Return the [x, y] coordinate for the center point of the cell that contains the specified text.  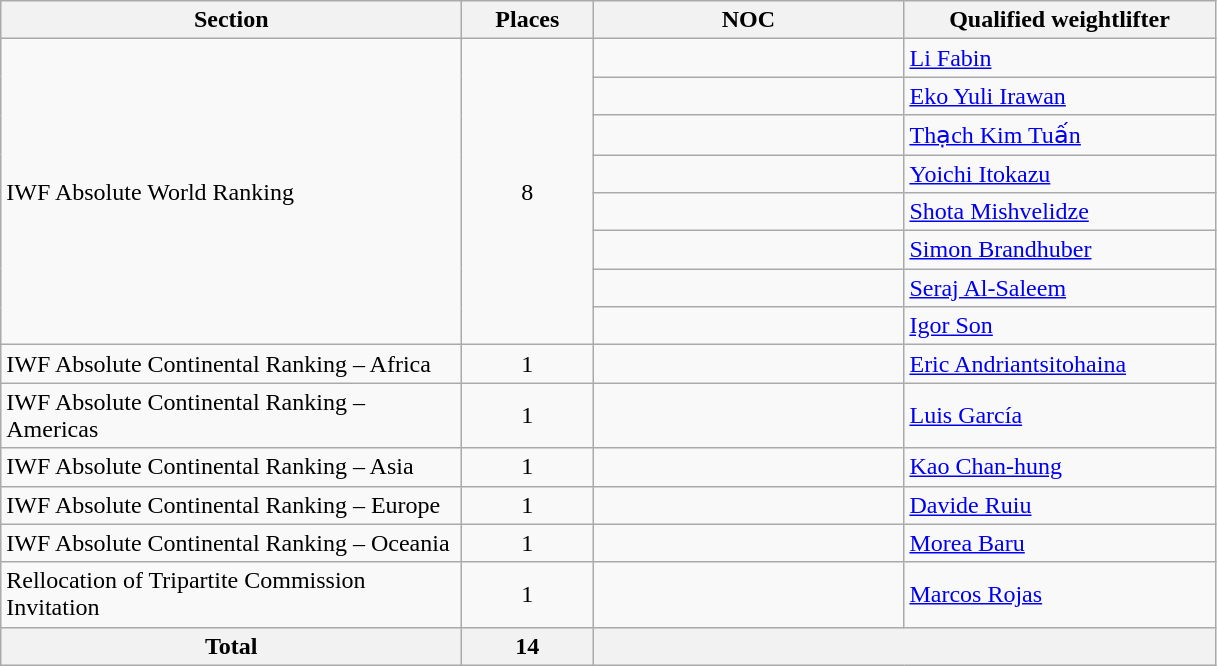
Davide Ruiu [1060, 505]
14 [528, 646]
Qualified weightlifter [1060, 20]
Eko Yuli Irawan [1060, 96]
IWF Absolute Continental Ranking – Americas [232, 416]
IWF Absolute Continental Ranking – Asia [232, 467]
Kao Chan-hung [1060, 467]
Morea Baru [1060, 543]
IWF Absolute Continental Ranking – Oceania [232, 543]
IWF Absolute Continental Ranking – Africa [232, 364]
IWF Absolute Continental Ranking – Europe [232, 505]
Marcos Rojas [1060, 594]
Luis García [1060, 416]
8 [528, 192]
Shota Mishvelidze [1060, 212]
IWF Absolute World Ranking [232, 192]
Section [232, 20]
NOC [748, 20]
Igor Son [1060, 326]
Yoichi Itokazu [1060, 173]
Eric Andriantsitohaina [1060, 364]
Places [528, 20]
Rellocation of Tripartite Commission Invitation [232, 594]
Thạch Kim Tuấn [1060, 135]
Simon Brandhuber [1060, 250]
Seraj Al-Saleem [1060, 288]
Li Fabin [1060, 58]
Total [232, 646]
